Search for the cell housing the specified text and yield its [x, y] center coordinate. 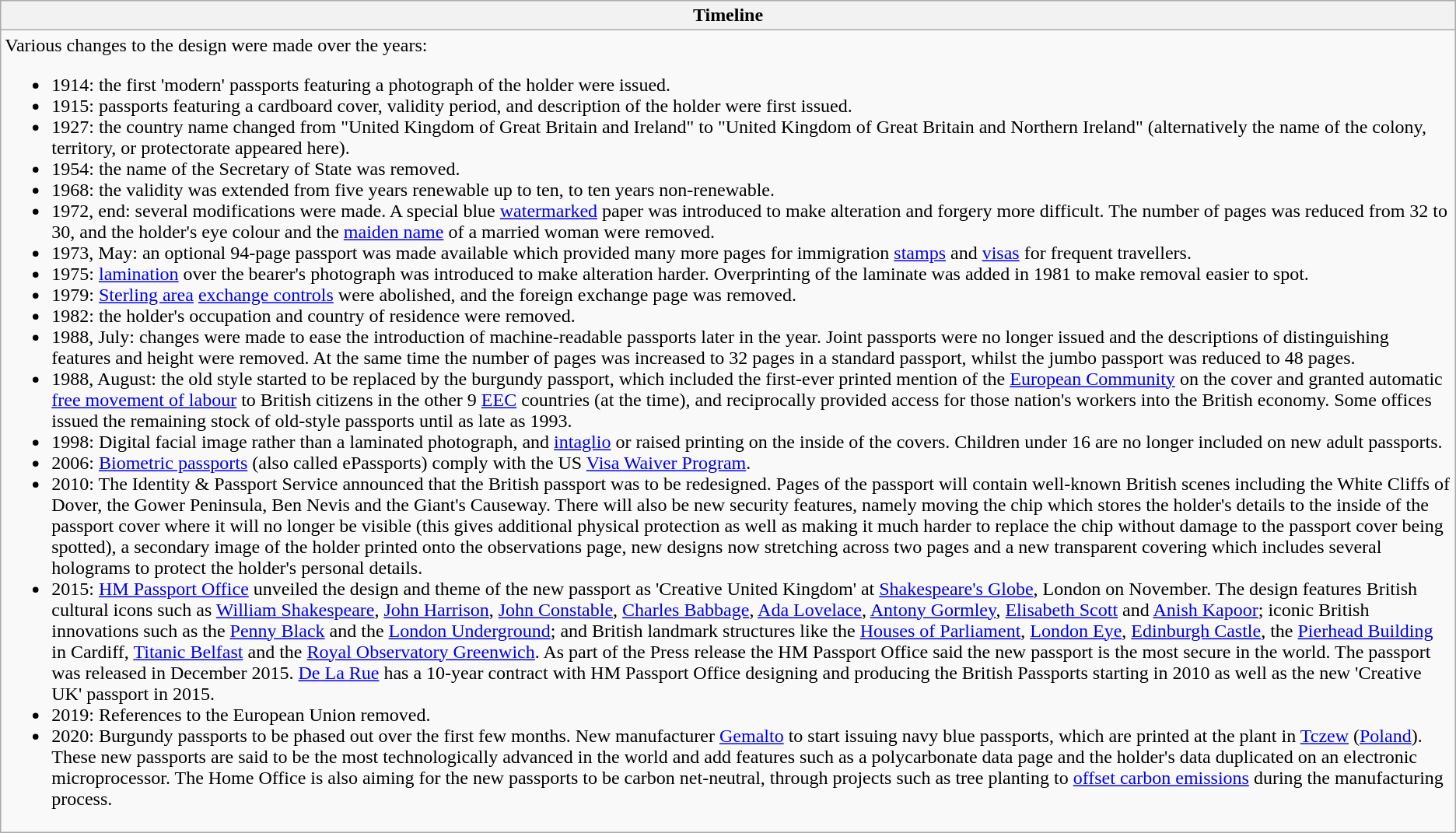
Timeline [728, 16]
